Capture the cell that displays the provided text and extract its (x, y) central coordinate. 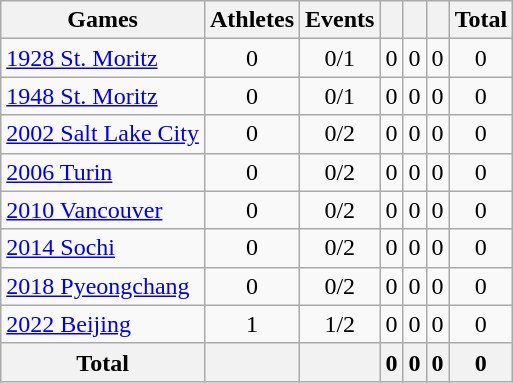
2010 Vancouver (103, 210)
2006 Turin (103, 172)
Athletes (252, 20)
Events (340, 20)
2002 Salt Lake City (103, 134)
1948 St. Moritz (103, 96)
2018 Pyeongchang (103, 286)
1928 St. Moritz (103, 58)
Games (103, 20)
1/2 (340, 324)
2022 Beijing (103, 324)
2014 Sochi (103, 248)
1 (252, 324)
